Identify which cell holds the provided text, then report its (X, Y) central coordinate. 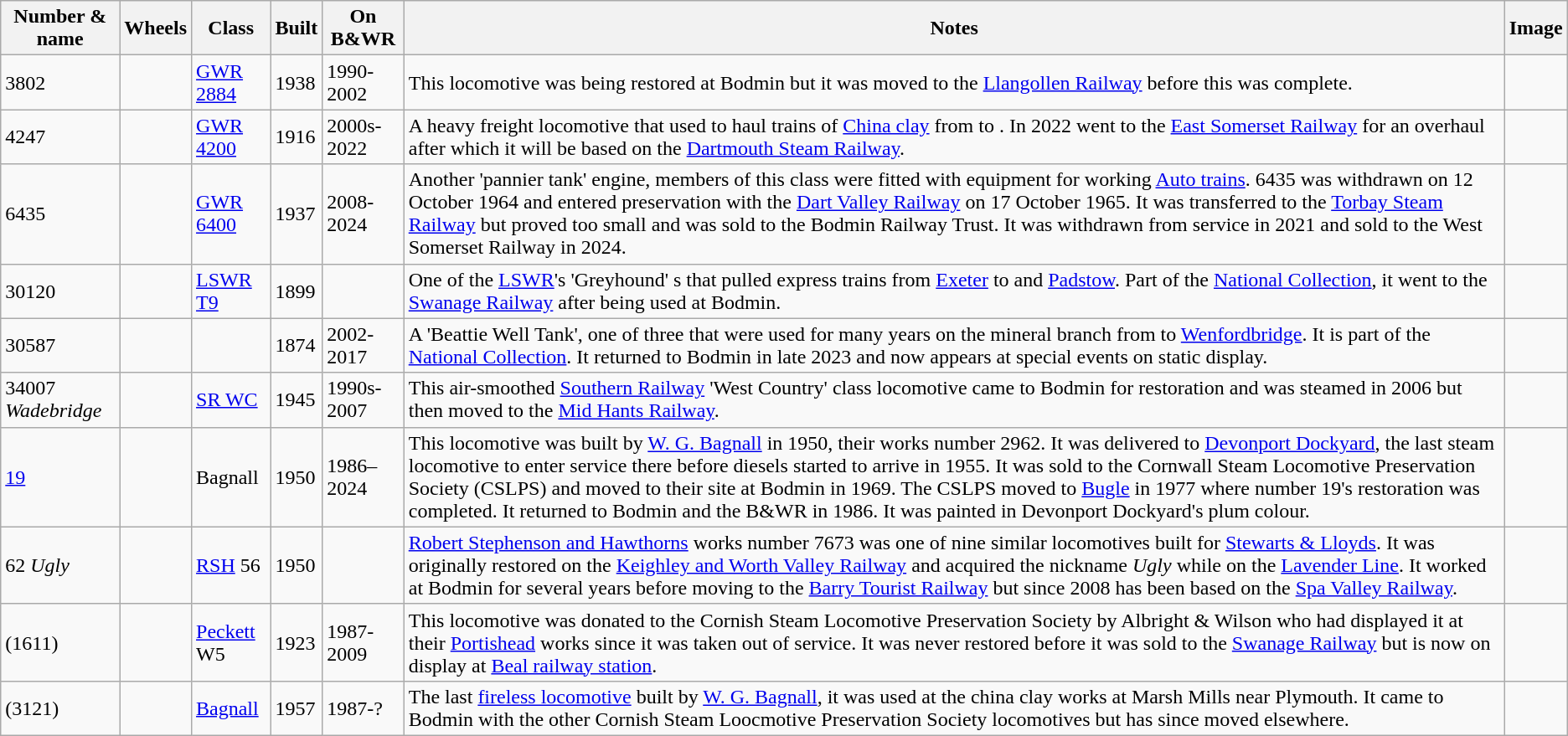
LSWR T9 (231, 291)
Wheels (156, 28)
30120 (60, 291)
2008-2024 (364, 214)
62 Ugly (60, 565)
Notes (954, 28)
This locomotive was being restored at Bodmin but it was moved to the Llangollen Railway before this was complete. (954, 82)
19 (60, 477)
1957 (297, 708)
Number & name (60, 28)
1899 (297, 291)
1987-2009 (364, 642)
6435 (60, 214)
1990-2002 (364, 82)
1986–2024 (364, 477)
2000s-2022 (364, 137)
SR WC (231, 400)
Peckett W5 (231, 642)
Class (231, 28)
1937 (297, 214)
1874 (297, 345)
34007 Wadebridge (60, 400)
RSH 56 (231, 565)
GWR 2884 (231, 82)
Image (1536, 28)
Built (297, 28)
(1611) (60, 642)
1916 (297, 137)
1923 (297, 642)
1945 (297, 400)
4247 (60, 137)
30587 (60, 345)
3802 (60, 82)
1987-? (364, 708)
GWR 6400 (231, 214)
2002-2017 (364, 345)
GWR 4200 (231, 137)
1990s-2007 (364, 400)
On B&WR (364, 28)
1938 (297, 82)
(3121) (60, 708)
